For the text-containing cell, return its midpoint in [x, y] coordinate format. 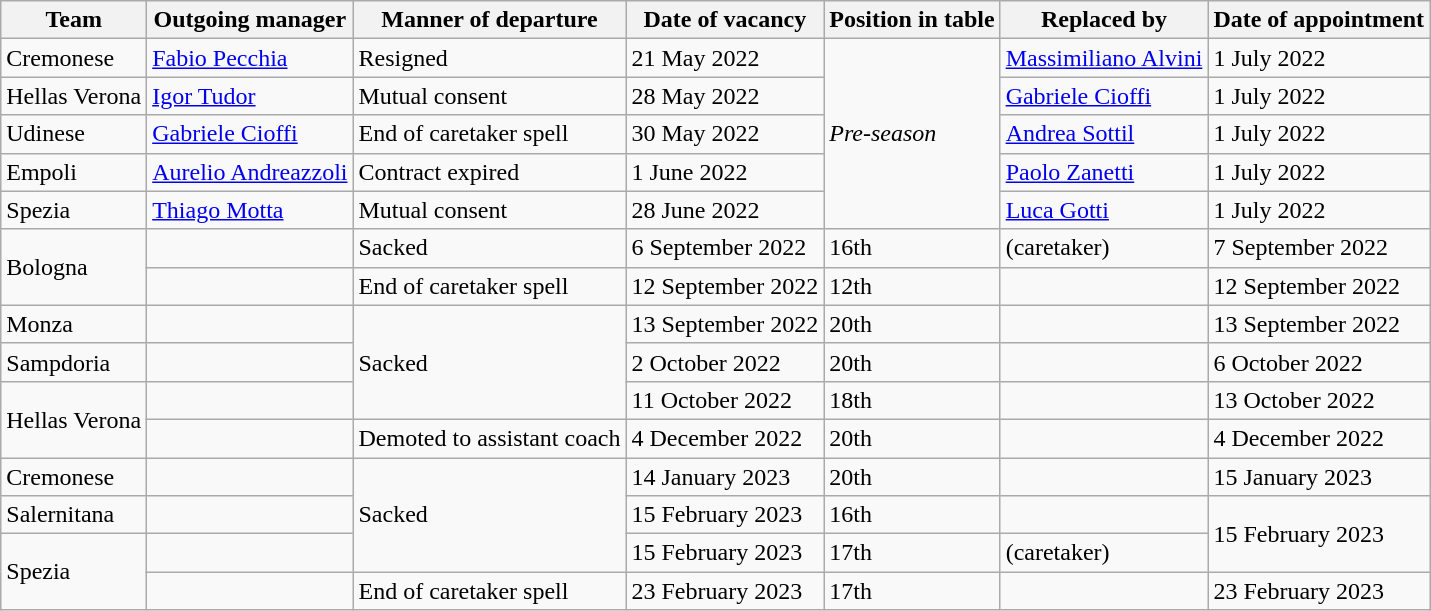
28 June 2022 [725, 210]
13 October 2022 [1319, 400]
Resigned [490, 58]
Paolo Zanetti [1104, 172]
Team [74, 20]
Sampdoria [74, 362]
Outgoing manager [250, 20]
Luca Gotti [1104, 210]
15 January 2023 [1319, 477]
7 September 2022 [1319, 248]
12th [912, 286]
Date of appointment [1319, 20]
14 January 2023 [725, 477]
Empoli [74, 172]
Pre-season [912, 134]
Manner of departure [490, 20]
1 June 2022 [725, 172]
18th [912, 400]
Date of vacancy [725, 20]
Igor Tudor [250, 96]
Aurelio Andreazzoli [250, 172]
Demoted to assistant coach [490, 438]
Position in table [912, 20]
6 October 2022 [1319, 362]
Bologna [74, 267]
2 October 2022 [725, 362]
Andrea Sottil [1104, 134]
Udinese [74, 134]
28 May 2022 [725, 96]
30 May 2022 [725, 134]
6 September 2022 [725, 248]
Fabio Pecchia [250, 58]
Thiago Motta [250, 210]
Contract expired [490, 172]
Massimiliano Alvini [1104, 58]
Monza [74, 324]
Salernitana [74, 515]
11 October 2022 [725, 400]
21 May 2022 [725, 58]
Replaced by [1104, 20]
